Search for the cell housing the specified text and yield its [X, Y] center coordinate. 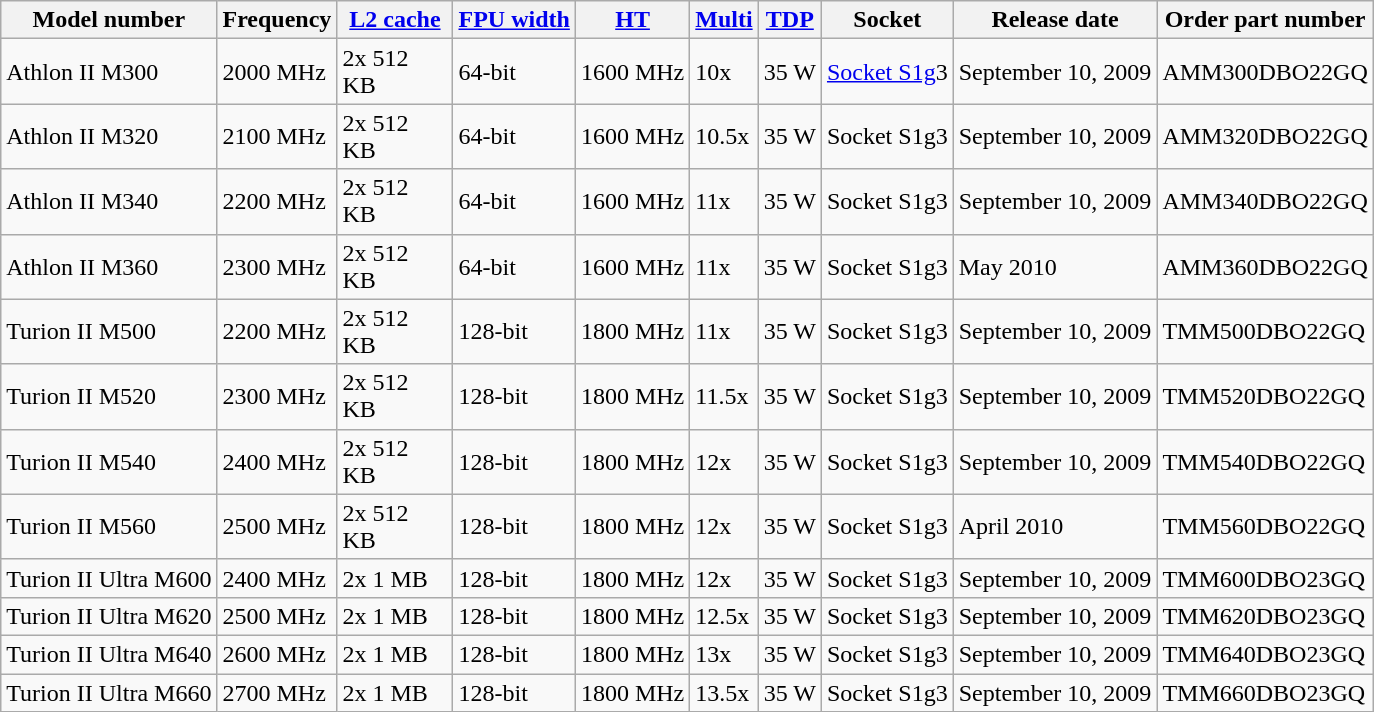
Release date [1055, 20]
TMM520DBO22GQ [1265, 396]
AMM340DBO22GQ [1265, 202]
Frequency [277, 20]
TMM600DBO23GQ [1265, 578]
AMM300DBO22GQ [1265, 72]
Socket [887, 20]
12.5x [724, 616]
Athlon II M340 [109, 202]
Turion II Ultra M620 [109, 616]
Athlon II M300 [109, 72]
TMM540DBO22GQ [1265, 462]
2700 MHz [277, 693]
Turion II Ultra M660 [109, 693]
Turion II Ultra M640 [109, 654]
Order part number [1265, 20]
HT [632, 20]
Turion II Ultra M600 [109, 578]
Turion II M520 [109, 396]
11.5x [724, 396]
Athlon II M360 [109, 266]
Athlon II M320 [109, 136]
May 2010 [1055, 266]
2100 MHz [277, 136]
Turion II M500 [109, 332]
TMM620DBO23GQ [1265, 616]
10x [724, 72]
Turion II M540 [109, 462]
Turion II M560 [109, 526]
2600 MHz [277, 654]
Model number [109, 20]
April 2010 [1055, 526]
TMM640DBO23GQ [1265, 654]
L2 cache [395, 20]
TMM560DBO22GQ [1265, 526]
13x [724, 654]
Multi [724, 20]
TMM500DBO22GQ [1265, 332]
2000 MHz [277, 72]
AMM320DBO22GQ [1265, 136]
AMM360DBO22GQ [1265, 266]
FPU width [514, 20]
10.5x [724, 136]
TDP [790, 20]
TMM660DBO23GQ [1265, 693]
13.5x [724, 693]
